Output the (x, y) coordinate of the center of the cell containing the given text.  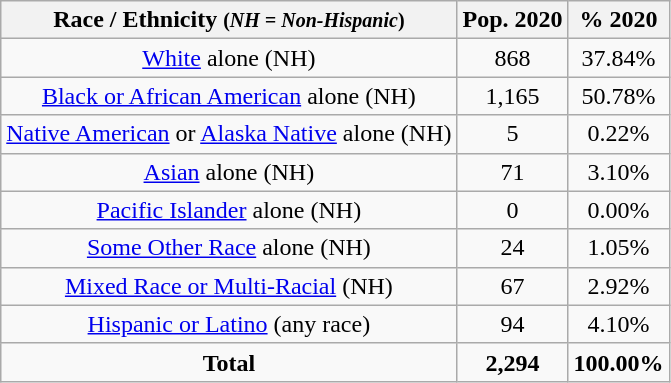
Asian alone (NH) (229, 172)
Black or African American alone (NH) (229, 96)
5 (512, 134)
0 (512, 210)
868 (512, 58)
50.78% (618, 96)
Some Other Race alone (NH) (229, 248)
24 (512, 248)
0.22% (618, 134)
Mixed Race or Multi-Racial (NH) (229, 286)
White alone (NH) (229, 58)
67 (512, 286)
Pacific Islander alone (NH) (229, 210)
3.10% (618, 172)
Total (229, 362)
% 2020 (618, 20)
2.92% (618, 286)
4.10% (618, 324)
1,165 (512, 96)
100.00% (618, 362)
Hispanic or Latino (any race) (229, 324)
0.00% (618, 210)
71 (512, 172)
94 (512, 324)
2,294 (512, 362)
1.05% (618, 248)
Pop. 2020 (512, 20)
Race / Ethnicity (NH = Non-Hispanic) (229, 20)
Native American or Alaska Native alone (NH) (229, 134)
37.84% (618, 58)
